Locate the cell with the specified text and output its (x, y) center coordinate. 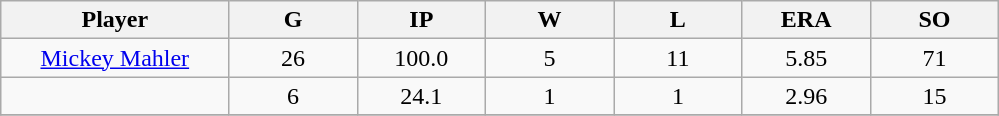
6 (293, 96)
11 (678, 58)
SO (934, 20)
71 (934, 58)
IP (421, 20)
5 (549, 58)
15 (934, 96)
5.85 (806, 58)
24.1 (421, 96)
Player (115, 20)
100.0 (421, 58)
Mickey Mahler (115, 58)
2.96 (806, 96)
G (293, 20)
26 (293, 58)
W (549, 20)
L (678, 20)
ERA (806, 20)
